Search for the cell housing the specified text and yield its (x, y) center coordinate. 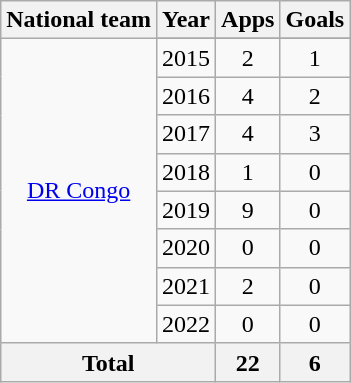
Total (108, 362)
9 (248, 210)
National team (79, 20)
2018 (186, 172)
2017 (186, 134)
Apps (248, 20)
2021 (186, 286)
2020 (186, 248)
Goals (315, 20)
Year (186, 20)
6 (315, 362)
2019 (186, 210)
DR Congo (79, 191)
2016 (186, 96)
2015 (186, 58)
3 (315, 134)
2022 (186, 324)
22 (248, 362)
